Find where the given text appears and provide that cell's center as (X, Y) coordinate. 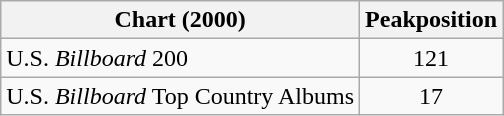
121 (432, 58)
Peakposition (432, 20)
U.S. Billboard Top Country Albums (180, 96)
U.S. Billboard 200 (180, 58)
17 (432, 96)
Chart (2000) (180, 20)
